Search for the cell housing the specified text and yield its [X, Y] center coordinate. 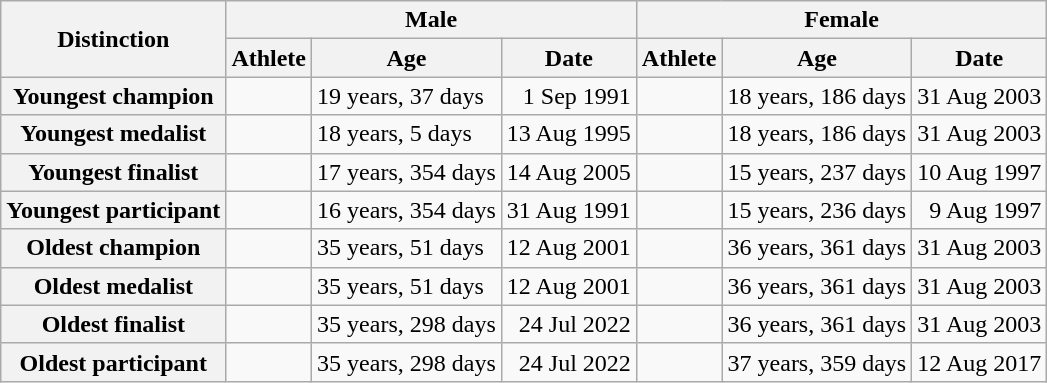
16 years, 354 days [407, 210]
Male [431, 20]
19 years, 37 days [407, 96]
31 Aug 1991 [568, 210]
12 Aug 2017 [980, 362]
14 Aug 2005 [568, 172]
Youngest champion [114, 96]
Oldest finalist [114, 324]
Oldest medalist [114, 286]
18 years, 5 days [407, 134]
Youngest participant [114, 210]
17 years, 354 days [407, 172]
Distinction [114, 39]
Female [841, 20]
15 years, 236 days [817, 210]
10 Aug 1997 [980, 172]
9 Aug 1997 [980, 210]
Oldest participant [114, 362]
13 Aug 1995 [568, 134]
15 years, 237 days [817, 172]
Oldest champion [114, 248]
37 years, 359 days [817, 362]
1 Sep 1991 [568, 96]
Youngest medalist [114, 134]
Youngest finalist [114, 172]
